Return the [X, Y] coordinate for the center point of the cell that contains the specified text.  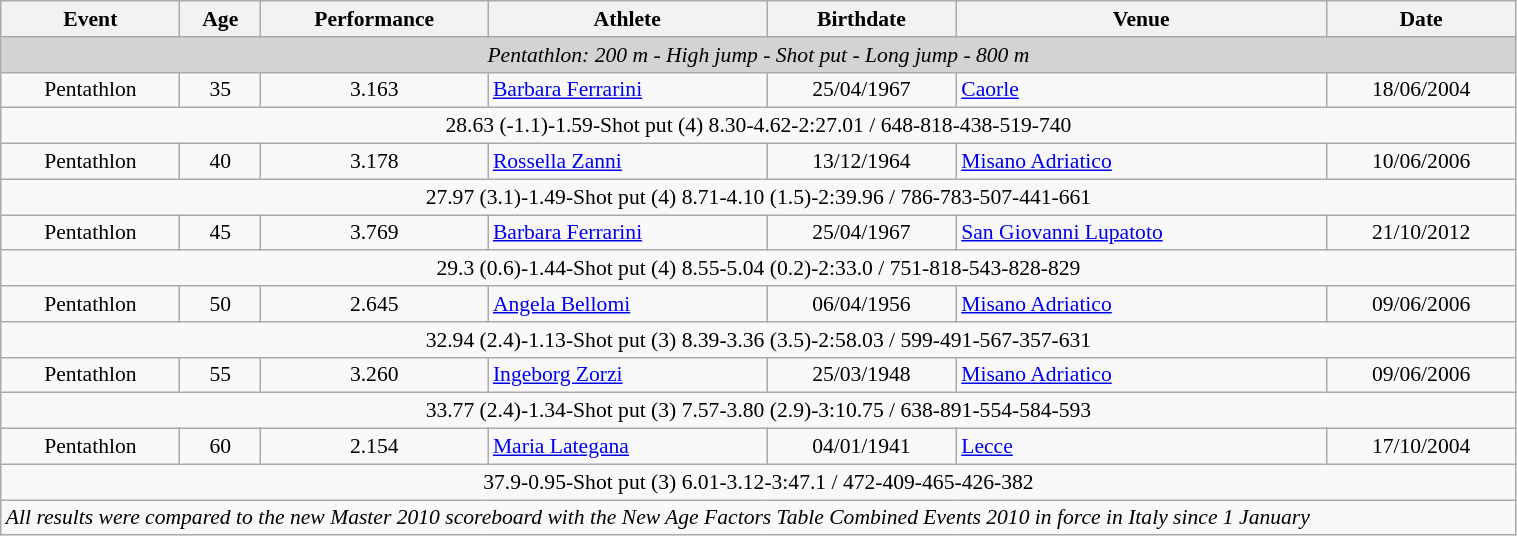
35 [220, 90]
Age [220, 19]
All results were compared to the new Master 2010 scoreboard with the New Age Factors Table Combined Events 2010 in force in Italy since 1 January [758, 518]
Ingeborg Zorzi [628, 375]
Lecce [1141, 447]
45 [220, 233]
18/06/2004 [1421, 90]
10/06/2006 [1421, 162]
Venue [1141, 19]
Maria Lategana [628, 447]
Performance [374, 19]
29.3 (0.6)-1.44-Shot put (4) 8.55-5.04 (0.2)-2:33.0 / 751-818-543-828-829 [758, 269]
3.769 [374, 233]
21/10/2012 [1421, 233]
3.178 [374, 162]
2.154 [374, 447]
28.63 (-1.1)-1.59-Shot put (4) 8.30-4.62-2:27.01 / 648-818-438-519-740 [758, 126]
Caorle [1141, 90]
2.645 [374, 304]
Pentathlon: 200 m - High jump - Shot put - Long jump - 800 m [758, 55]
32.94 (2.4)-1.13-Shot put (3) 8.39-3.36 (3.5)-2:58.03 / 599-491-567-357-631 [758, 340]
Angela Bellomi [628, 304]
3.260 [374, 375]
40 [220, 162]
06/04/1956 [862, 304]
60 [220, 447]
San Giovanni Lupatoto [1141, 233]
33.77 (2.4)-1.34-Shot put (3) 7.57-3.80 (2.9)-3:10.75 / 638-891-554-584-593 [758, 411]
Date [1421, 19]
04/01/1941 [862, 447]
37.9-0.95-Shot put (3) 6.01-3.12-3:47.1 / 472-409-465-426-382 [758, 482]
13/12/1964 [862, 162]
3.163 [374, 90]
50 [220, 304]
Rossella Zanni [628, 162]
55 [220, 375]
Event [90, 19]
27.97 (3.1)-1.49-Shot put (4) 8.71-4.10 (1.5)-2:39.96 / 786-783-507-441-661 [758, 197]
Athlete [628, 19]
25/03/1948 [862, 375]
Birthdate [862, 19]
17/10/2004 [1421, 447]
